Extract the (X, Y) coordinate from the center of the cell holding the provided text.  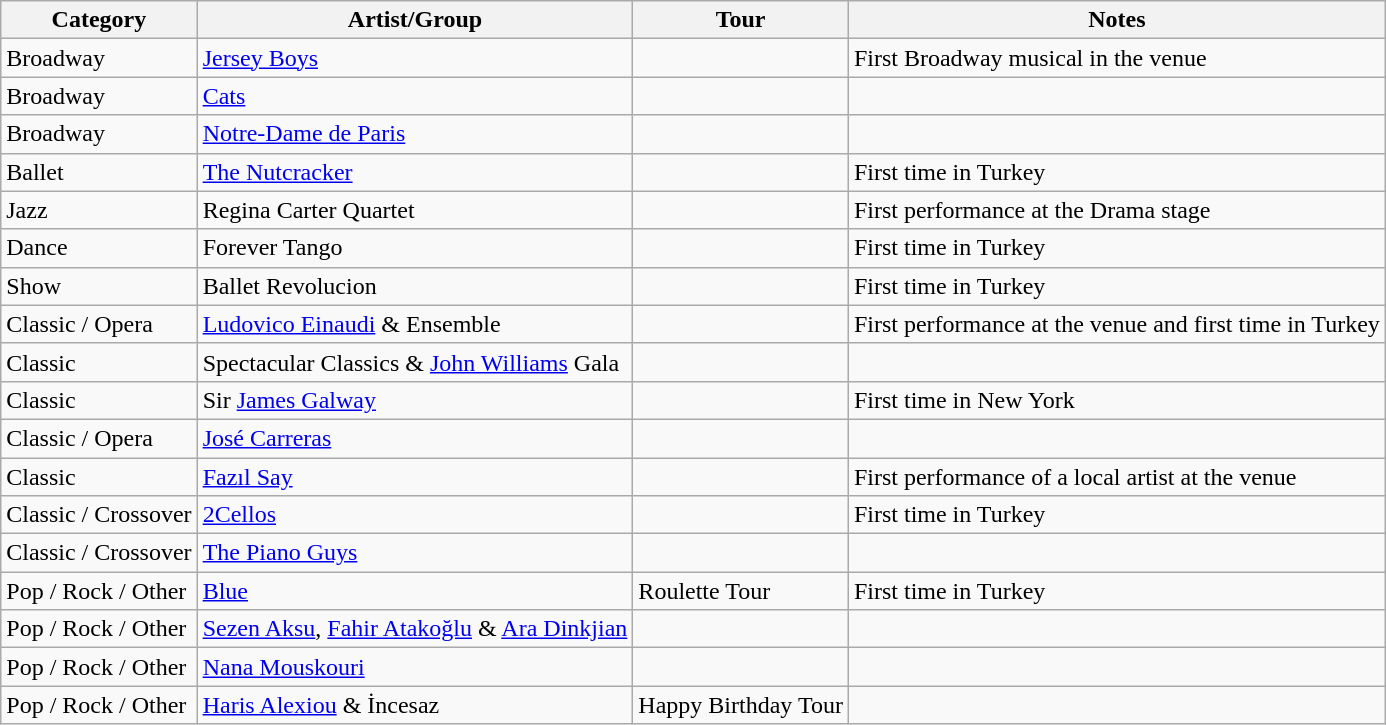
Cats (415, 96)
Sir James Galway (415, 400)
First time in New York (1116, 400)
Haris Alexiou & İncesaz (415, 705)
Ballet Revolucion (415, 286)
2Cellos (415, 515)
First performance of a local artist at the venue (1116, 477)
Fazıl Say (415, 477)
Spectacular Classics & John Williams Gala (415, 362)
Tour (741, 20)
Sezen Aksu, Fahir Atakoğlu & Ara Dinkjian (415, 629)
Ballet (99, 172)
The Piano Guys (415, 553)
Roulette Tour (741, 591)
First Broadway musical in the venue (1116, 58)
Happy Birthday Tour (741, 705)
The Nutcracker (415, 172)
Artist/Group (415, 20)
Regina Carter Quartet (415, 210)
Notes (1116, 20)
Jazz (99, 210)
Notre-Dame de Paris (415, 134)
First performance at the Drama stage (1116, 210)
Jersey Boys (415, 58)
Blue (415, 591)
Category (99, 20)
Dance (99, 248)
Ludovico Einaudi & Ensemble (415, 324)
Forever Tango (415, 248)
First performance at the venue and first time in Turkey (1116, 324)
Nana Mouskouri (415, 667)
José Carreras (415, 438)
Show (99, 286)
